From the cell containing the given text, extract its center point as [x, y] coordinate. 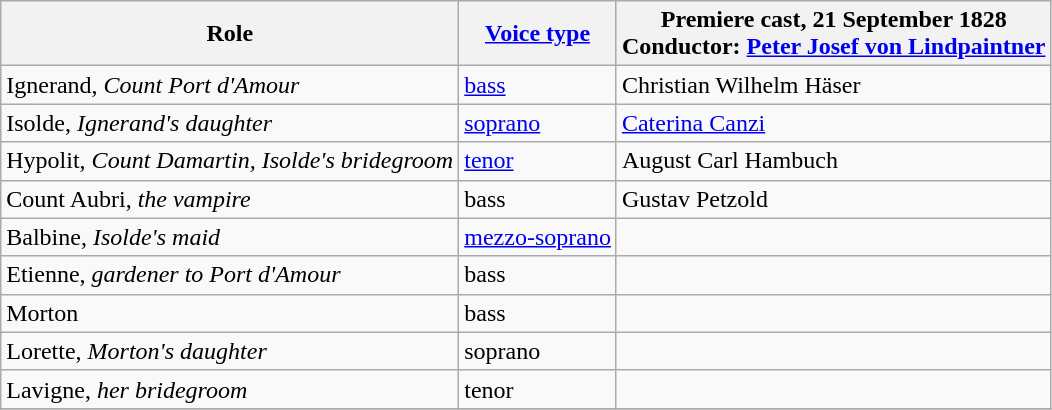
Role [230, 34]
Premiere cast, 21 September 1828Conductor: Peter Josef von Lindpaintner [834, 34]
Count Aubri, the vampire [230, 199]
Isolde, Ignerand's daughter [230, 123]
Hypolit, Count Damartin, Isolde's bridegroom [230, 161]
Lavigne, her bridegroom [230, 389]
Morton [230, 313]
Balbine, Isolde's maid [230, 237]
mezzo-soprano [538, 237]
Ignerand, Count Port d'Amour [230, 85]
Christian Wilhelm Häser [834, 85]
Lorette, Morton's daughter [230, 351]
Gustav Petzold [834, 199]
Etienne, gardener to Port d'Amour [230, 275]
Voice type [538, 34]
August Carl Hambuch [834, 161]
Caterina Canzi [834, 123]
